Identify which cell holds the provided text, then report its (X, Y) central coordinate. 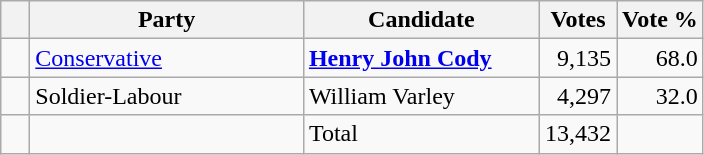
William Varley (421, 96)
Soldier-Labour (167, 96)
Total (421, 134)
4,297 (578, 96)
Henry John Cody (421, 58)
Party (167, 20)
Vote % (660, 20)
32.0 (660, 96)
Candidate (421, 20)
68.0 (660, 58)
9,135 (578, 58)
Votes (578, 20)
Conservative (167, 58)
13,432 (578, 134)
